Pinpoint the cell where the given text exists, returning its (x, y) midpoint coordinate. 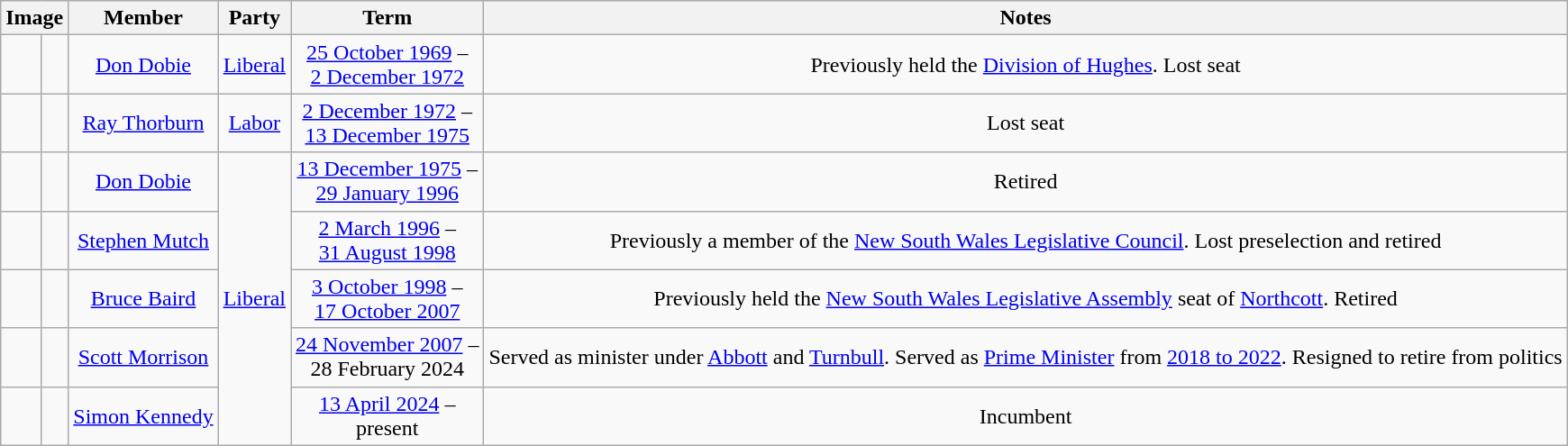
Lost seat (1026, 123)
Image (34, 18)
Simon Kennedy (143, 416)
Incumbent (1026, 416)
Stephen Mutch (143, 240)
Retired (1026, 182)
24 November 2007 –28 February 2024 (387, 357)
Previously a member of the New South Wales Legislative Council. Lost preselection and retired (1026, 240)
2 March 1996 –31 August 1998 (387, 240)
Party (254, 18)
25 October 1969 –2 December 1972 (387, 65)
Ray Thorburn (143, 123)
13 April 2024 –present (387, 416)
Term (387, 18)
Previously held the Division of Hughes. Lost seat (1026, 65)
Bruce Baird (143, 299)
Scott Morrison (143, 357)
3 October 1998 –17 October 2007 (387, 299)
13 December 1975 –29 January 1996 (387, 182)
2 December 1972 –13 December 1975 (387, 123)
Notes (1026, 18)
Previously held the New South Wales Legislative Assembly seat of Northcott. Retired (1026, 299)
Labor (254, 123)
Served as minister under Abbott and Turnbull. Served as Prime Minister from 2018 to 2022. Resigned to retire from politics (1026, 357)
Member (143, 18)
